From the cell containing the given text, extract its center point as (X, Y) coordinate. 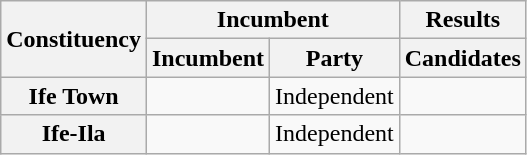
Ife Town (74, 96)
Constituency (74, 39)
Party (335, 58)
Results (462, 20)
Candidates (462, 58)
Ife-Ila (74, 134)
